Locate the cell with the specified text and output its [X, Y] center coordinate. 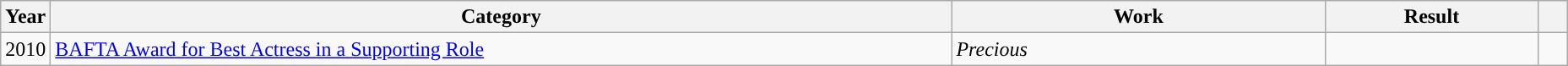
Result [1432, 17]
Work [1138, 17]
2010 [25, 49]
Year [25, 17]
Precious [1138, 49]
BAFTA Award for Best Actress in a Supporting Role [502, 49]
Category [502, 17]
